Detect which cell encompasses the target text, then output its [x, y] center coordinate. 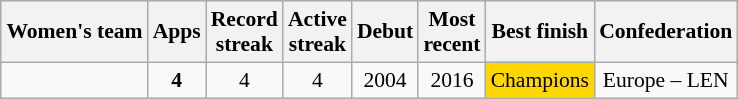
2016 [452, 80]
Apps [177, 32]
Mostrecent [452, 32]
Debut [386, 32]
Champions [540, 80]
2004 [386, 80]
Best finish [540, 32]
Europe – LEN [666, 80]
Activestreak [318, 32]
Recordstreak [244, 32]
Women's team [74, 32]
Confederation [666, 32]
